Identify which cell holds the provided text, then report its (x, y) central coordinate. 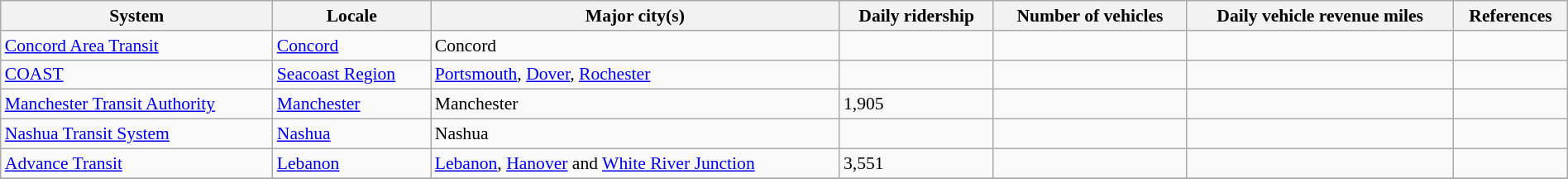
Daily vehicle revenue miles (1320, 16)
Portsmouth, Dover, Rochester (635, 75)
3,551 (916, 163)
Locale (352, 16)
Seacoast Region (352, 75)
COAST (137, 75)
Major city(s) (635, 16)
1,905 (916, 104)
Daily ridership (916, 16)
Lebanon (352, 163)
Lebanon, Hanover and White River Junction (635, 163)
Concord Area Transit (137, 46)
References (1510, 16)
Number of vehicles (1090, 16)
Advance Transit (137, 163)
System (137, 16)
Manchester Transit Authority (137, 104)
Nashua Transit System (137, 134)
